Provide the (x, y) coordinate of the cell's center where the given text is located.  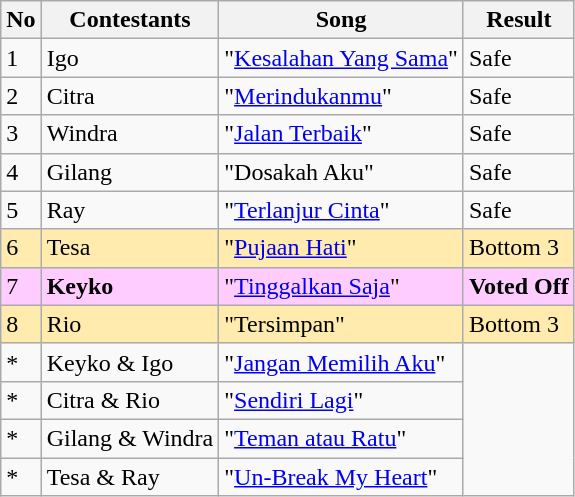
4 (21, 172)
1 (21, 58)
8 (21, 324)
"Sendiri Lagi" (342, 400)
Citra & Rio (130, 400)
Citra (130, 96)
Result (518, 20)
Voted Off (518, 286)
"Un-Break My Heart" (342, 477)
"Dosakah Aku" (342, 172)
Keyko (130, 286)
"Jangan Memilih Aku" (342, 362)
"Jalan Terbaik" (342, 134)
"Tinggalkan Saja" (342, 286)
"Tersimpan" (342, 324)
3 (21, 134)
"Pujaan Hati" (342, 248)
6 (21, 248)
Tesa (130, 248)
Rio (130, 324)
"Terlanjur Cinta" (342, 210)
Contestants (130, 20)
"Merindukanmu" (342, 96)
5 (21, 210)
Igo (130, 58)
Song (342, 20)
Gilang & Windra (130, 438)
Gilang (130, 172)
Ray (130, 210)
"Teman atau Ratu" (342, 438)
"Kesalahan Yang Sama" (342, 58)
Windra (130, 134)
Tesa & Ray (130, 477)
No (21, 20)
2 (21, 96)
Keyko & Igo (130, 362)
7 (21, 286)
